Provide the (X, Y) coordinate of the cell's center where the given text is located.  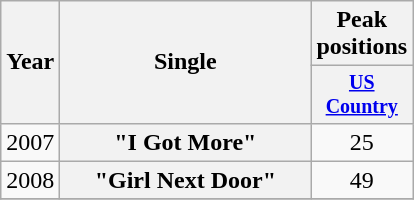
2008 (30, 180)
US Country (362, 94)
25 (362, 142)
"I Got More" (186, 142)
2007 (30, 142)
"Girl Next Door" (186, 180)
Peak positions (362, 34)
Year (30, 62)
Single (186, 62)
49 (362, 180)
